Capture the cell that displays the provided text and extract its (x, y) central coordinate. 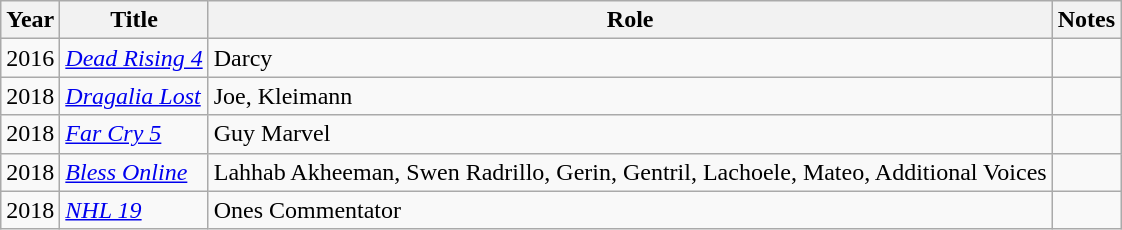
2016 (30, 58)
Title (134, 20)
Dragalia Lost (134, 96)
Dead Rising 4 (134, 58)
Bless Online (134, 172)
Year (30, 20)
NHL 19 (134, 210)
Lahhab Akheeman, Swen Radrillo, Gerin, Gentril, Lachoele, Mateo, Additional Voices (630, 172)
Darcy (630, 58)
Role (630, 20)
Notes (1086, 20)
Ones Commentator (630, 210)
Far Cry 5 (134, 134)
Joe, Kleimann (630, 96)
Guy Marvel (630, 134)
